Capture the cell that displays the provided text and extract its (x, y) central coordinate. 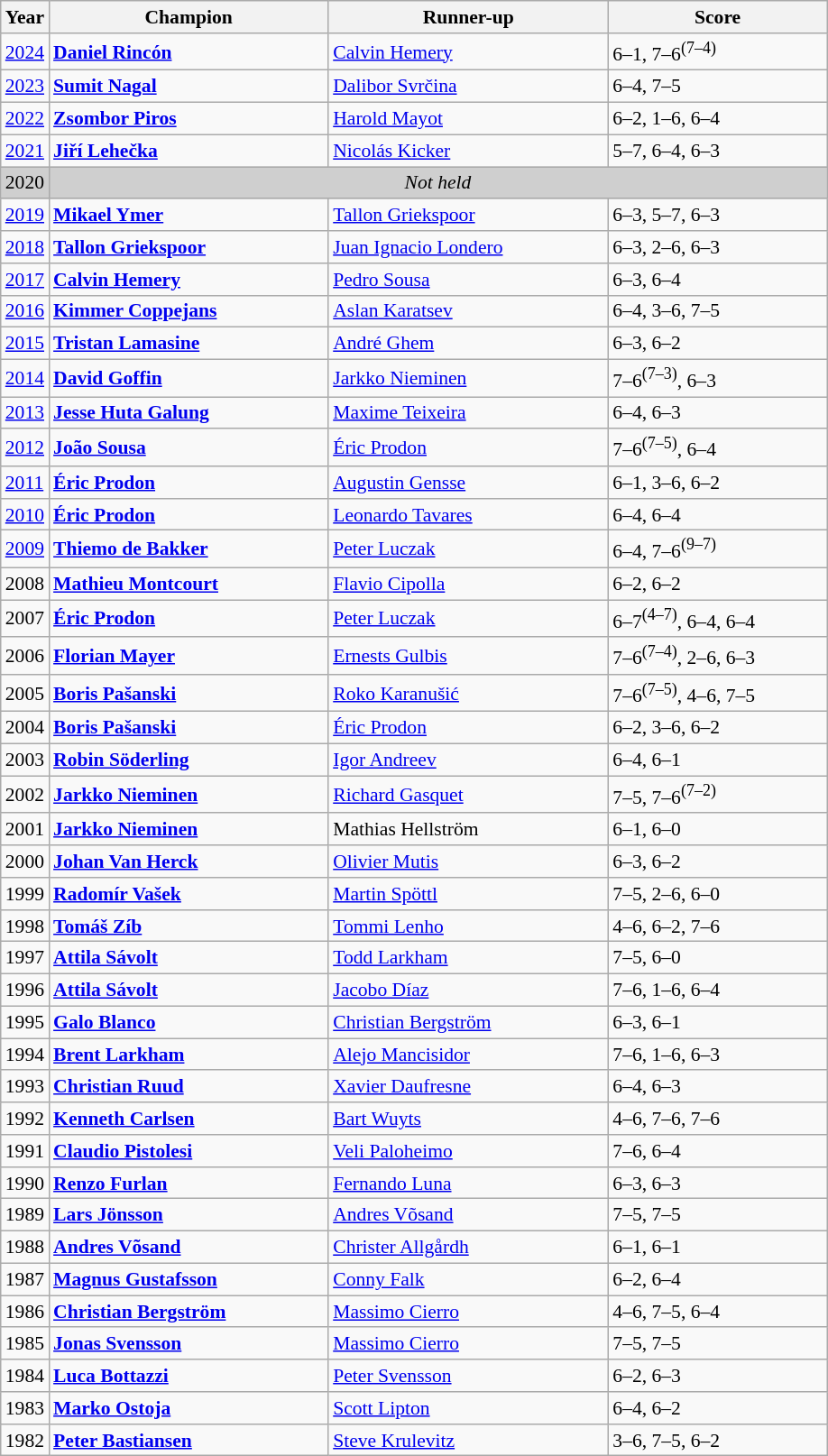
6–2, 6–3 (718, 1376)
Year (25, 17)
6–4, 7–6(9–7) (718, 548)
1989 (25, 1215)
7–6(7–5), 4–6, 7–5 (718, 693)
David Goffin (189, 379)
2007 (25, 619)
1985 (25, 1344)
Fernando Luna (468, 1184)
Score (718, 17)
Christer Allgårdh (468, 1248)
Runner-up (468, 17)
6–4, 3–6, 7–5 (718, 311)
2020 (25, 183)
6–1, 6–0 (718, 830)
1993 (25, 1087)
7–5, 6–0 (718, 958)
2023 (25, 87)
Mathias Hellström (468, 830)
Not held (438, 183)
2015 (25, 344)
1992 (25, 1119)
1994 (25, 1055)
1987 (25, 1279)
1997 (25, 958)
6–4, 6–2 (718, 1408)
João Sousa (189, 447)
Augustin Gensse (468, 483)
6–2, 6–2 (718, 585)
1988 (25, 1248)
6–3, 2–6, 6–3 (718, 247)
6–4, 6–1 (718, 760)
2010 (25, 515)
2011 (25, 483)
Olivier Mutis (468, 862)
Bart Wuyts (468, 1119)
2009 (25, 548)
Christian Ruud (189, 1087)
Roko Karanušić (468, 693)
4–6, 7–6, 7–6 (718, 1119)
Scott Lipton (468, 1408)
6–2, 6–4 (718, 1279)
6–3, 6–4 (718, 280)
2024 (25, 52)
Magnus Gustafsson (189, 1279)
Florian Mayer (189, 655)
7–6, 6–4 (718, 1151)
Jiří Lehečka (189, 151)
2022 (25, 119)
Daniel Rincón (189, 52)
7–6(7–3), 6–3 (718, 379)
6–1, 7–6(7–4) (718, 52)
2002 (25, 794)
Pedro Sousa (468, 280)
Lars Jönsson (189, 1215)
Radomír Vašek (189, 894)
1986 (25, 1312)
Flavio Cipolla (468, 585)
Maxime Teixeira (468, 413)
2008 (25, 585)
Mathieu Montcourt (189, 585)
Jesse Huta Galung (189, 413)
Sumit Nagal (189, 87)
2005 (25, 693)
Thiemo de Bakker (189, 548)
2012 (25, 447)
1983 (25, 1408)
Igor Andreev (468, 760)
2013 (25, 413)
Dalibor Svrčina (468, 87)
Claudio Pistolesi (189, 1151)
6–1, 6–1 (718, 1248)
Tommi Lenho (468, 926)
6–3, 6–3 (718, 1184)
2000 (25, 862)
2018 (25, 247)
7–6, 1–6, 6–4 (718, 991)
Marko Ostoja (189, 1408)
Kenneth Carlsen (189, 1119)
4–6, 7–5, 6–4 (718, 1312)
Juan Ignacio Londero (468, 247)
2019 (25, 216)
Martin Spöttl (468, 894)
1991 (25, 1151)
2017 (25, 280)
Alejo Mancisidor (468, 1055)
Zsombor Piros (189, 119)
Xavier Daufresne (468, 1087)
7–6(7–5), 6–4 (718, 447)
6–3, 6–1 (718, 1022)
1998 (25, 926)
1990 (25, 1184)
Aslan Karatsev (468, 311)
2004 (25, 728)
6–1, 3–6, 6–2 (718, 483)
7–6(7–4), 2–6, 6–3 (718, 655)
Luca Bottazzi (189, 1376)
5–7, 6–4, 6–3 (718, 151)
Tomáš Zíb (189, 926)
6–4, 7–5 (718, 87)
6–7(4–7), 6–4, 6–4 (718, 619)
Leonardo Tavares (468, 515)
Ernests Gulbis (468, 655)
Brent Larkham (189, 1055)
Jonas Svensson (189, 1344)
7–5, 7–6(7–2) (718, 794)
André Ghem (468, 344)
Harold Mayot (468, 119)
6–4, 6–4 (718, 515)
Conny Falk (468, 1279)
Renzo Furlan (189, 1184)
1999 (25, 894)
Peter Svensson (468, 1376)
Tristan Lamasine (189, 344)
6–2, 1–6, 6–4 (718, 119)
2016 (25, 311)
4–6, 6–2, 7–6 (718, 926)
Johan Van Herck (189, 862)
1984 (25, 1376)
Mikael Ymer (189, 216)
Richard Gasquet (468, 794)
6–3, 5–7, 6–3 (718, 216)
2006 (25, 655)
2014 (25, 379)
7–6, 1–6, 6–3 (718, 1055)
2001 (25, 830)
7–5, 2–6, 6–0 (718, 894)
1996 (25, 991)
Jacobo Díaz (468, 991)
Champion (189, 17)
6–2, 3–6, 6–2 (718, 728)
2021 (25, 151)
1995 (25, 1022)
Galo Blanco (189, 1022)
2003 (25, 760)
Veli Paloheimo (468, 1151)
Robin Söderling (189, 760)
Todd Larkham (468, 958)
Nicolás Kicker (468, 151)
Kimmer Coppejans (189, 311)
